Identify which cell holds the provided text, then report its (X, Y) central coordinate. 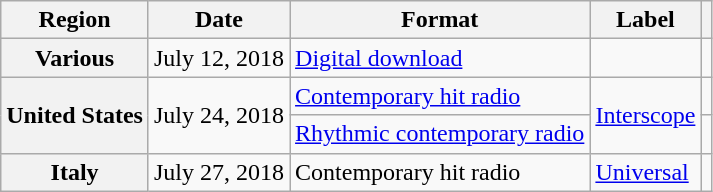
Date (218, 20)
Interscope (646, 115)
Italy (75, 172)
Digital download (440, 58)
July 12, 2018 (218, 58)
Universal (646, 172)
Rhythmic contemporary radio (440, 134)
Region (75, 20)
United States (75, 115)
Format (440, 20)
July 24, 2018 (218, 115)
Various (75, 58)
Label (646, 20)
July 27, 2018 (218, 172)
